Locate the cell with the specified text and output its [X, Y] center coordinate. 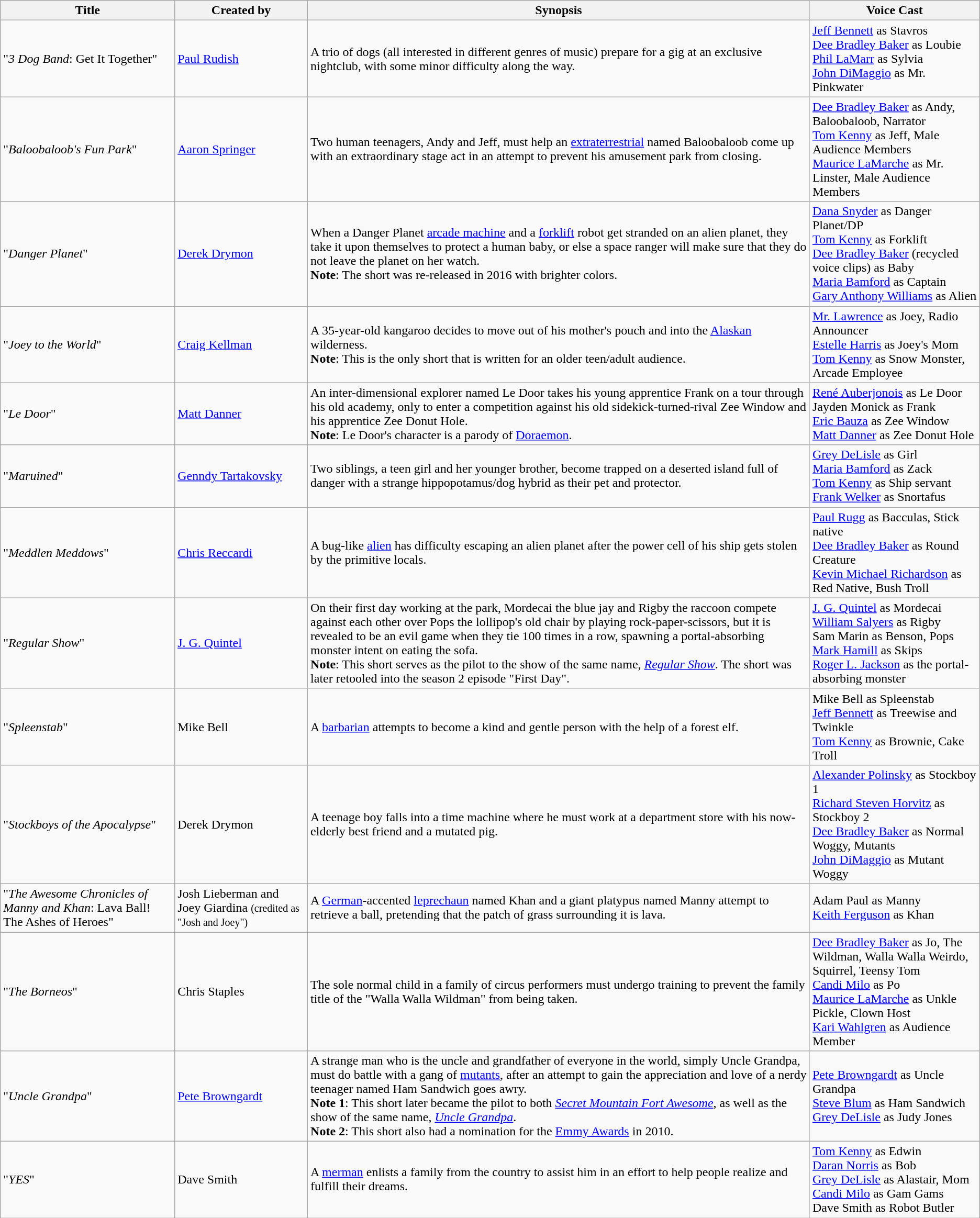
"The Awesome Chronicles of Manny and Khan: Lava Ball! The Ashes of Heroes" [88, 908]
Dee Bradley Baker as Andy, Baloobaloob, NarratorTom Kenny as Jeff, Male Audience MembersMaurice LaMarche as Mr. Linster, Male Audience Members [894, 149]
Alexander Polinsky as Stockboy 1Richard Steven Horvitz as Stockboy 2Dee Bradley Baker as Normal Woggy, MutantsJohn DiMaggio as Mutant Woggy [894, 824]
"Meddlen Meddows" [88, 553]
"3 Dog Band: Get It Together" [88, 59]
"Maruined" [88, 476]
"Le Door" [88, 414]
A barbarian attempts to become a kind and gentle person with the help of a forest elf. [559, 727]
Pete Browngardt as Uncle GrandpaSteve Blum as Ham SandwichGrey DeLisle as Judy Jones [894, 1096]
J. G. Quintel [241, 643]
Synopsis [559, 10]
Paul Rudish [241, 59]
A trio of dogs (all interested in different genres of music) prepare for a gig at an exclusive nightclub, with some minor difficulty along the way. [559, 59]
Craig Kellman [241, 344]
Created by [241, 10]
A merman enlists a family from the country to assist him in an effort to help people realize and fulfill their dreams. [559, 1180]
Dave Smith [241, 1180]
"Spleenstab" [88, 727]
Voice Cast [894, 10]
A bug-like alien has difficulty escaping an alien planet after the power cell of his ship gets stolen by the primitive locals. [559, 553]
Genndy Tartakovsky [241, 476]
Matt Danner [241, 414]
"Uncle Grandpa" [88, 1096]
Tom Kenny as EdwinDaran Norris as BobGrey DeLisle as Alastair, Mom Candi Milo as Gam GamsDave Smith as Robot Butler [894, 1180]
"Regular Show" [88, 643]
Jeff Bennett as StavrosDee Bradley Baker as LoubiePhil LaMarr as SylviaJohn DiMaggio as Mr. Pinkwater [894, 59]
Grey DeLisle as Girl Maria Bamford as Zack Tom Kenny as Ship servantFrank Welker as Snortafus [894, 476]
Mike Bell as SpleenstabJeff Bennett as Treewise and TwinkleTom Kenny as Brownie, Cake Troll [894, 727]
Mr. Lawrence as Joey, Radio Announcer Estelle Harris as Joey's MomTom Kenny as Snow Monster, Arcade Employee [894, 344]
"The Borneos" [88, 991]
Aaron Springer [241, 149]
Pete Browngardt [241, 1096]
Mike Bell [241, 727]
"Joey to the World" [88, 344]
"YES" [88, 1180]
"Stockboys of the Apocalypse" [88, 824]
Paul Rugg as Bacculas, Stick nativeDee Bradley Baker as Round CreatureKevin Michael Richardson as Red Native, Bush Troll [894, 553]
Chris Reccardi [241, 553]
"Danger Planet" [88, 254]
J. G. Quintel as MordecaiWilliam Salyers as RigbySam Marin as Benson, PopsMark Hamill as SkipsRoger L. Jackson as the portal-absorbing monster [894, 643]
Chris Staples [241, 991]
Adam Paul as MannyKeith Ferguson as Khan [894, 908]
René Auberjonois as Le Door Jayden Monick as FrankEric Bauza as Zee WindowMatt Danner as Zee Donut Hole [894, 414]
Title [88, 10]
Josh Lieberman and Joey Giardina (credited as "Josh and Joey") [241, 908]
"Baloobaloob's Fun Park" [88, 149]
A teenage boy falls into a time machine where he must work at a department store with his now-elderly best friend and a mutated pig. [559, 824]
